Identify which cell holds the provided text, then report its [X, Y] central coordinate. 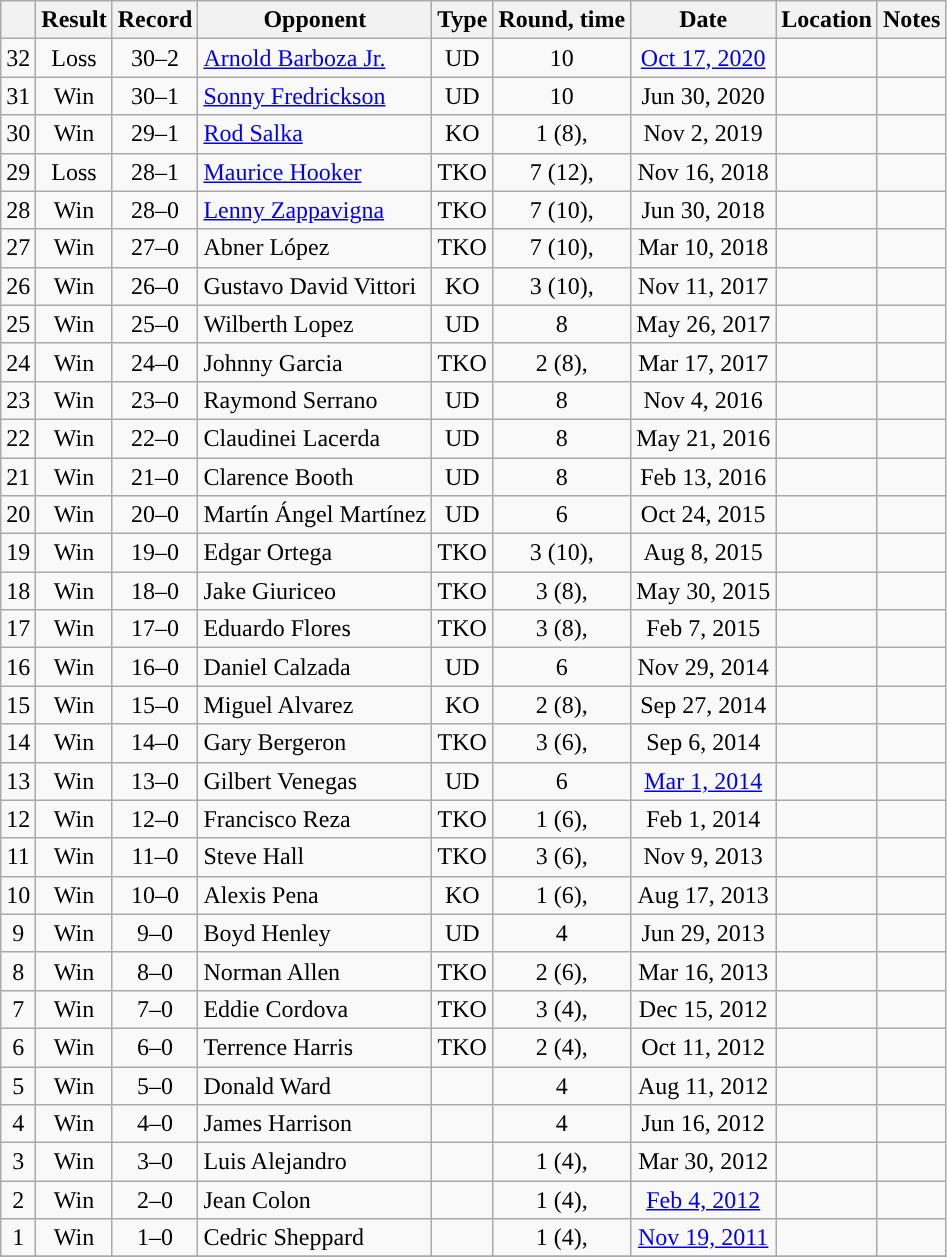
Sep 6, 2014 [704, 743]
Jun 30, 2018 [704, 210]
Mar 30, 2012 [704, 1162]
Jean Colon [315, 1200]
Sep 27, 2014 [704, 705]
Norman Allen [315, 971]
Notes [911, 20]
Result [74, 20]
Aug 8, 2015 [704, 553]
Feb 7, 2015 [704, 629]
Clarence Booth [315, 477]
27 [18, 248]
Date [704, 20]
2 (6), [562, 971]
Oct 17, 2020 [704, 58]
Type [462, 20]
30–1 [155, 96]
Gary Bergeron [315, 743]
8–0 [155, 971]
Mar 1, 2014 [704, 781]
13 [18, 781]
Daniel Calzada [315, 667]
Nov 29, 2014 [704, 667]
24 [18, 362]
23–0 [155, 400]
May 30, 2015 [704, 591]
19–0 [155, 553]
1 [18, 1238]
Rod Salka [315, 134]
Nov 9, 2013 [704, 857]
Claudinei Lacerda [315, 438]
Maurice Hooker [315, 172]
1–0 [155, 1238]
Opponent [315, 20]
9 [18, 933]
Wilberth Lopez [315, 324]
Jun 16, 2012 [704, 1124]
23 [18, 400]
12–0 [155, 819]
Round, time [562, 20]
11–0 [155, 857]
13–0 [155, 781]
19 [18, 553]
17–0 [155, 629]
25 [18, 324]
20–0 [155, 515]
25–0 [155, 324]
Alexis Pena [315, 895]
17 [18, 629]
Mar 16, 2013 [704, 971]
May 21, 2016 [704, 438]
Johnny Garcia [315, 362]
Edgar Ortega [315, 553]
6–0 [155, 1047]
Nov 19, 2011 [704, 1238]
32 [18, 58]
15 [18, 705]
12 [18, 819]
Jun 30, 2020 [704, 96]
Jake Giuriceo [315, 591]
15–0 [155, 705]
21 [18, 477]
1 (8), [562, 134]
5–0 [155, 1085]
Eduardo Flores [315, 629]
18 [18, 591]
Terrence Harris [315, 1047]
Location [827, 20]
James Harrison [315, 1124]
10–0 [155, 895]
Abner López [315, 248]
Eddie Cordova [315, 1009]
2–0 [155, 1200]
5 [18, 1085]
11 [18, 857]
2 (4), [562, 1047]
20 [18, 515]
9–0 [155, 933]
22–0 [155, 438]
14 [18, 743]
28–1 [155, 172]
Feb 1, 2014 [704, 819]
Arnold Barboza Jr. [315, 58]
24–0 [155, 362]
21–0 [155, 477]
Steve Hall [315, 857]
30–2 [155, 58]
29–1 [155, 134]
28 [18, 210]
Mar 17, 2017 [704, 362]
Nov 2, 2019 [704, 134]
Feb 13, 2016 [704, 477]
16 [18, 667]
27–0 [155, 248]
Sonny Fredrickson [315, 96]
Nov 16, 2018 [704, 172]
22 [18, 438]
Raymond Serrano [315, 400]
Boyd Henley [315, 933]
7 [18, 1009]
Dec 15, 2012 [704, 1009]
Aug 11, 2012 [704, 1085]
2 [18, 1200]
Luis Alejandro [315, 1162]
Aug 17, 2013 [704, 895]
Cedric Sheppard [315, 1238]
7–0 [155, 1009]
Record [155, 20]
Oct 24, 2015 [704, 515]
29 [18, 172]
31 [18, 96]
Francisco Reza [315, 819]
7 (12), [562, 172]
30 [18, 134]
Lenny Zappavigna [315, 210]
Mar 10, 2018 [704, 248]
Nov 11, 2017 [704, 286]
28–0 [155, 210]
14–0 [155, 743]
26 [18, 286]
3 (4), [562, 1009]
Donald Ward [315, 1085]
3–0 [155, 1162]
16–0 [155, 667]
Gustavo David Vittori [315, 286]
4–0 [155, 1124]
Miguel Alvarez [315, 705]
26–0 [155, 286]
Gilbert Venegas [315, 781]
Feb 4, 2012 [704, 1200]
3 [18, 1162]
Jun 29, 2013 [704, 933]
Martín Ángel Martínez [315, 515]
Oct 11, 2012 [704, 1047]
18–0 [155, 591]
Nov 4, 2016 [704, 400]
May 26, 2017 [704, 324]
